Determine the [x, y] coordinate at the center of the cell enclosing the given text.  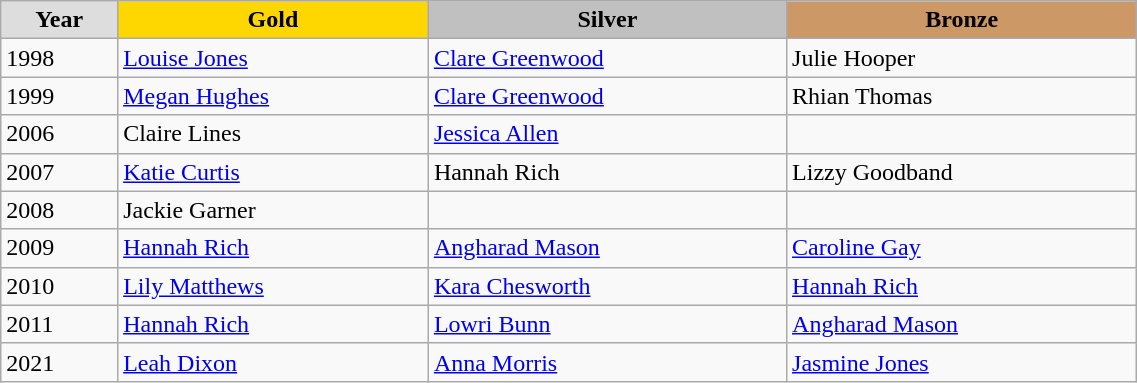
Julie Hooper [962, 58]
2006 [60, 134]
Katie Curtis [274, 172]
Bronze [962, 20]
Year [60, 20]
Jackie Garner [274, 210]
Anna Morris [607, 362]
Claire Lines [274, 134]
2021 [60, 362]
2007 [60, 172]
Kara Chesworth [607, 286]
1998 [60, 58]
Lowri Bunn [607, 324]
Leah Dixon [274, 362]
Rhian Thomas [962, 96]
Lily Matthews [274, 286]
Jessica Allen [607, 134]
Lizzy Goodband [962, 172]
Megan Hughes [274, 96]
1999 [60, 96]
Caroline Gay [962, 248]
Gold [274, 20]
2010 [60, 286]
Jasmine Jones [962, 362]
Louise Jones [274, 58]
2009 [60, 248]
2008 [60, 210]
Silver [607, 20]
2011 [60, 324]
